Pinpoint the cell where the given text exists, returning its [X, Y] midpoint coordinate. 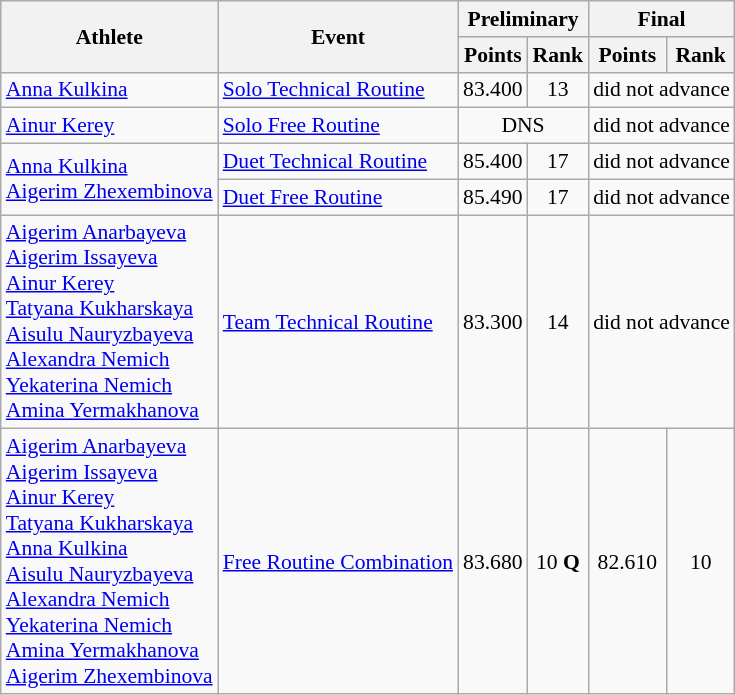
Duet Free Routine [338, 197]
Solo Technical Routine [338, 90]
83.300 [492, 322]
Aigerim AnarbayevaAigerim IssayevaAinur KereyTatyana KukharskayaAisulu NauryzbayevaAlexandra NemichYekaterina NemichAmina Yermakhanova [110, 322]
83.680 [492, 562]
82.610 [627, 562]
85.490 [492, 197]
Athlete [110, 36]
DNS [523, 126]
Solo Free Routine [338, 126]
Event [338, 36]
Free Routine Combination [338, 562]
Team Technical Routine [338, 322]
Anna KulkinaAigerim Zhexembinova [110, 180]
14 [558, 322]
Anna Kulkina [110, 90]
Preliminary [523, 19]
Final [662, 19]
10 Q [558, 562]
85.400 [492, 162]
13 [558, 90]
Ainur Kerey [110, 126]
10 [701, 562]
Duet Technical Routine [338, 162]
83.400 [492, 90]
